Detect which cell encompasses the target text, then output its (x, y) center coordinate. 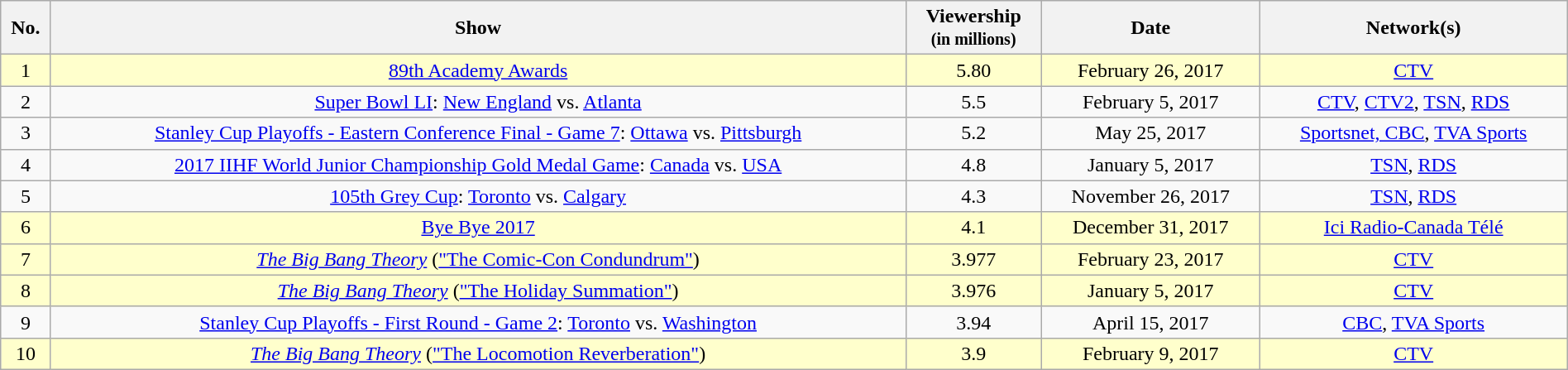
CTV, CTV2, TSN, RDS (1413, 102)
February 5, 2017 (1150, 102)
Bye Bye 2017 (478, 228)
Ici Radio-Canada Télé (1413, 228)
CBC, TVA Sports (1413, 322)
Date (1150, 28)
9 (26, 322)
2017 IIHF World Junior Championship Gold Medal Game: Canada vs. USA (478, 165)
8 (26, 291)
Viewership(in millions) (973, 28)
Stanley Cup Playoffs - Eastern Conference Final - Game 7: Ottawa vs. Pittsburgh (478, 133)
Network(s) (1413, 28)
4 (26, 165)
The Big Bang Theory ("The Holiday Summation") (478, 291)
Show (478, 28)
4.8 (973, 165)
105th Grey Cup: Toronto vs. Calgary (478, 196)
5.2 (973, 133)
4.3 (973, 196)
November 26, 2017 (1150, 196)
December 31, 2017 (1150, 228)
Super Bowl LI: New England vs. Atlanta (478, 102)
Sportsnet, CBC, TVA Sports (1413, 133)
5.80 (973, 70)
3.977 (973, 259)
10 (26, 353)
3.976 (973, 291)
February 26, 2017 (1150, 70)
6 (26, 228)
The Big Bang Theory ("The Locomotion Reverberation") (478, 353)
2 (26, 102)
5.5 (973, 102)
3 (26, 133)
April 15, 2017 (1150, 322)
Stanley Cup Playoffs - First Round - Game 2: Toronto vs. Washington (478, 322)
No. (26, 28)
4.1 (973, 228)
February 9, 2017 (1150, 353)
3.9 (973, 353)
February 23, 2017 (1150, 259)
89th Academy Awards (478, 70)
5 (26, 196)
May 25, 2017 (1150, 133)
7 (26, 259)
1 (26, 70)
3.94 (973, 322)
The Big Bang Theory ("The Comic-Con Condundrum") (478, 259)
